Return the [X, Y] coordinate for the center point of the cell that contains the specified text.  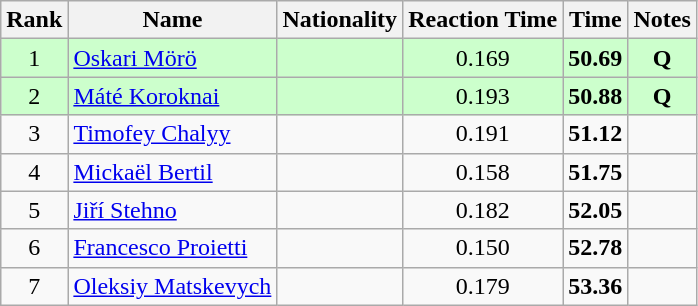
7 [34, 286]
4 [34, 172]
Reaction Time [483, 20]
6 [34, 248]
0.169 [483, 58]
0.150 [483, 248]
50.69 [596, 58]
51.12 [596, 134]
50.88 [596, 96]
Notes [662, 20]
0.158 [483, 172]
Mickaël Bertil [172, 172]
Oleksiy Matskevych [172, 286]
1 [34, 58]
Name [172, 20]
51.75 [596, 172]
0.179 [483, 286]
0.191 [483, 134]
3 [34, 134]
Time [596, 20]
5 [34, 210]
Oskari Mörö [172, 58]
0.193 [483, 96]
2 [34, 96]
52.78 [596, 248]
Rank [34, 20]
Máté Koroknai [172, 96]
52.05 [596, 210]
0.182 [483, 210]
53.36 [596, 286]
Jiří Stehno [172, 210]
Francesco Proietti [172, 248]
Nationality [340, 20]
Timofey Chalyy [172, 134]
